Output the [x, y] coordinate of the center of the cell containing the given text.  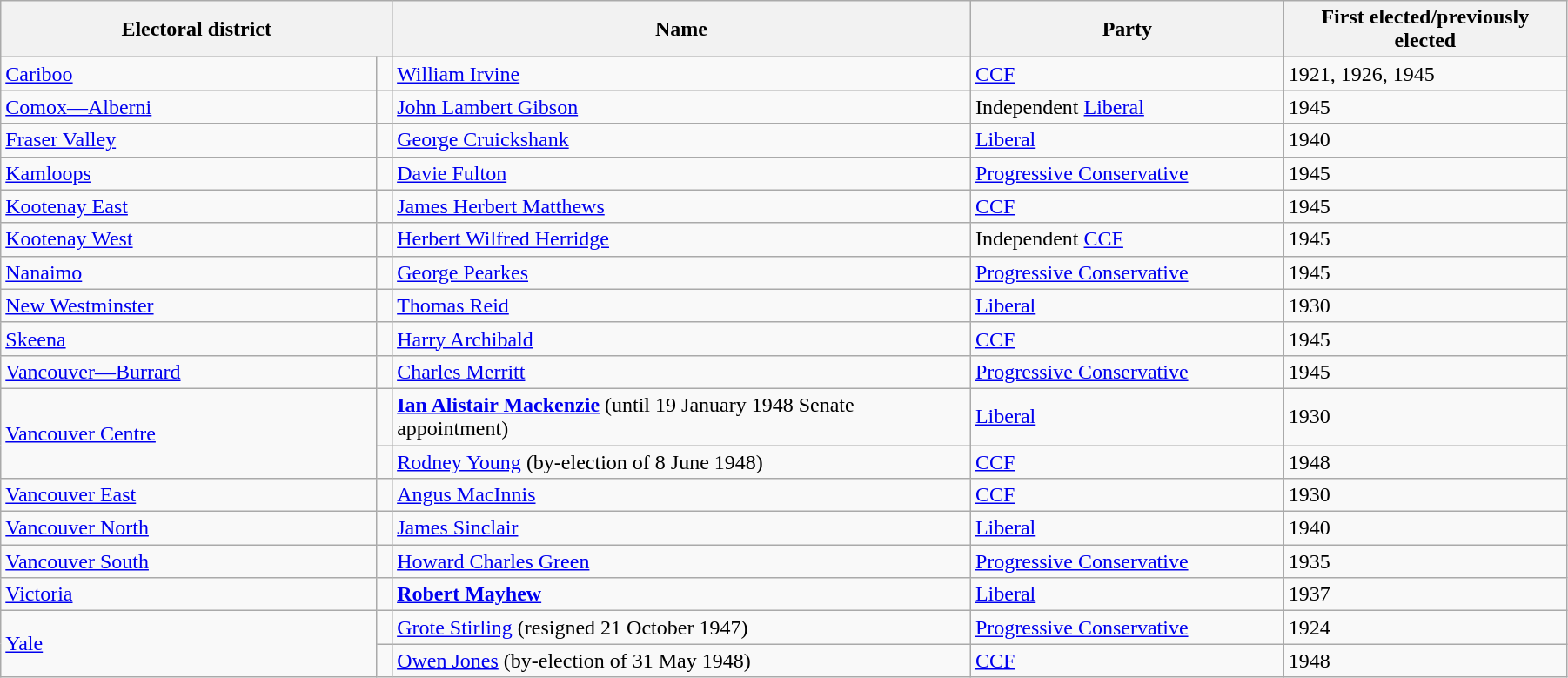
William Irvine [682, 74]
First elected/previously elected [1425, 30]
James Sinclair [682, 528]
Rodney Young (by-election of 8 June 1948) [682, 462]
John Lambert Gibson [682, 107]
Owen Jones (by-election of 31 May 1948) [682, 661]
1921, 1926, 1945 [1425, 74]
Name [682, 30]
1935 [1425, 561]
Thomas Reid [682, 305]
Electoral district [197, 30]
Vancouver South [189, 561]
Cariboo [189, 74]
Party [1127, 30]
George Cruickshank [682, 140]
Independent CCF [1127, 239]
Herbert Wilfred Herridge [682, 239]
Nanaimo [189, 272]
Kamloops [189, 173]
Vancouver East [189, 495]
Ian Alistair Mackenzie (until 19 January 1948 Senate appointment) [682, 416]
Vancouver—Burrard [189, 372]
Harry Archibald [682, 339]
Howard Charles Green [682, 561]
James Herbert Matthews [682, 206]
Charles Merritt [682, 372]
1937 [1425, 594]
Independent Liberal [1127, 107]
Vancouver Centre [189, 433]
Kootenay West [189, 239]
Robert Mayhew [682, 594]
Skeena [189, 339]
Vancouver North [189, 528]
1924 [1425, 628]
Comox—Alberni [189, 107]
Grote Stirling (resigned 21 October 1947) [682, 628]
George Pearkes [682, 272]
Yale [189, 644]
Angus MacInnis [682, 495]
Victoria [189, 594]
Kootenay East [189, 206]
Davie Fulton [682, 173]
Fraser Valley [189, 140]
New Westminster [189, 305]
